Provide the [x, y] coordinate of the cell's center where the given text is located.  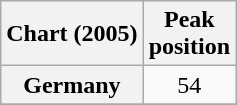
54 [189, 85]
Germany [72, 85]
Chart (2005) [72, 34]
Peakposition [189, 34]
